Identify which cell holds the provided text, then report its [X, Y] central coordinate. 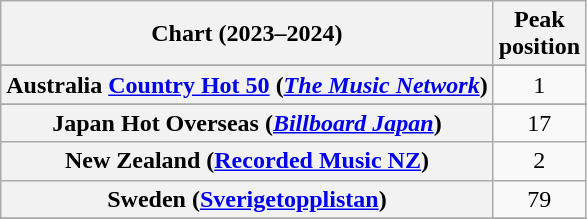
79 [539, 199]
1 [539, 85]
Sweden (Sverigetopplistan) [247, 199]
Chart (2023–2024) [247, 34]
New Zealand (Recorded Music NZ) [247, 161]
17 [539, 123]
2 [539, 161]
Peakposition [539, 34]
Australia Country Hot 50 (The Music Network) [247, 85]
Japan Hot Overseas (Billboard Japan) [247, 123]
